Detect which cell encompasses the target text, then output its [X, Y] center coordinate. 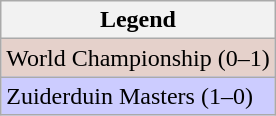
Legend [138, 20]
Zuiderduin Masters (1–0) [138, 96]
World Championship (0–1) [138, 58]
